Output the [X, Y] coordinate of the center of the cell containing the given text.  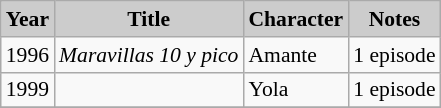
Year [28, 19]
1999 [28, 90]
Notes [394, 19]
Character [296, 19]
Maravillas 10 y pico [148, 55]
1996 [28, 55]
Yola [296, 90]
Amante [296, 55]
Title [148, 19]
